For the text-containing cell, return its midpoint in (X, Y) coordinate format. 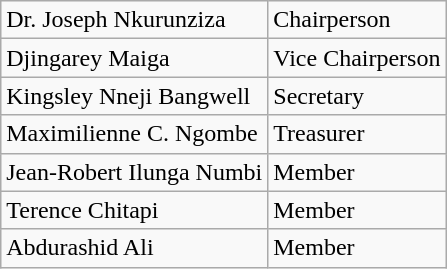
Djingarey Maiga (134, 58)
Jean-Robert Ilunga Numbi (134, 172)
Kingsley Nneji Bangwell (134, 96)
Abdurashid Ali (134, 248)
Dr. Joseph Nkurunziza (134, 20)
Terence Chitapi (134, 210)
Vice Chairperson (357, 58)
Treasurer (357, 134)
Maximilienne C. Ngombe (134, 134)
Chairperson (357, 20)
Secretary (357, 96)
